For the text-containing cell, return its midpoint in (X, Y) coordinate format. 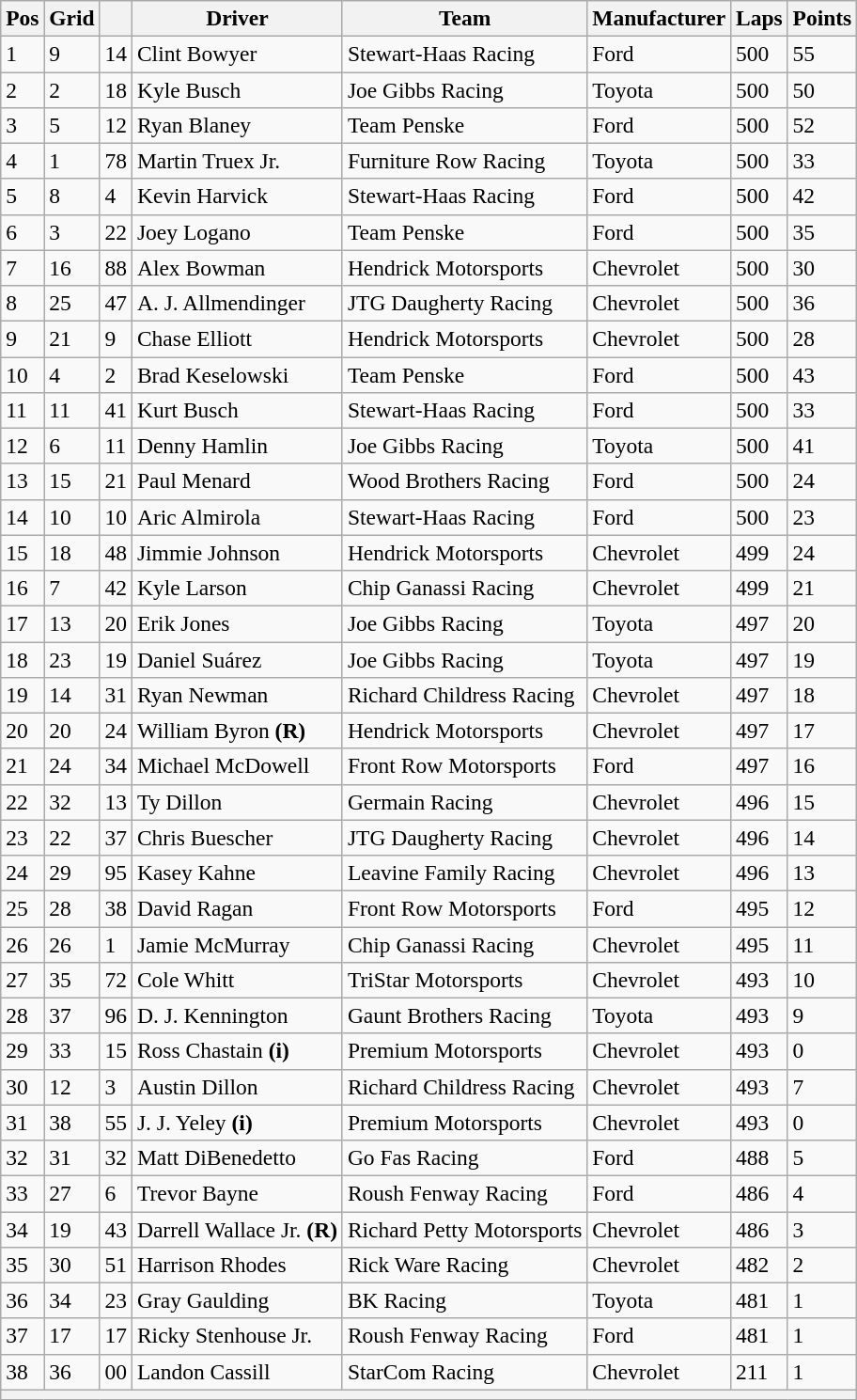
Chase Elliott (237, 338)
Richard Petty Motorsports (464, 1229)
52 (822, 125)
D. J. Kennington (237, 1015)
Ty Dillon (237, 802)
Paul Menard (237, 481)
Team (464, 18)
Chris Buescher (237, 838)
Jamie McMurray (237, 944)
Pos (23, 18)
Points (822, 18)
David Ragan (237, 908)
482 (759, 1265)
Wood Brothers Racing (464, 481)
Cole Whitt (237, 980)
Go Fas Racing (464, 1157)
J. J. Yeley (i) (237, 1123)
Gray Gaulding (237, 1300)
Gaunt Brothers Racing (464, 1015)
Ricky Stenhouse Jr. (237, 1336)
Kevin Harvick (237, 197)
Grid (71, 18)
78 (116, 161)
51 (116, 1265)
Clint Bowyer (237, 54)
A. J. Allmendinger (237, 303)
Ryan Newman (237, 695)
Michael McDowell (237, 766)
Furniture Row Racing (464, 161)
Darrell Wallace Jr. (R) (237, 1229)
Joey Logano (237, 232)
William Byron (R) (237, 731)
Harrison Rhodes (237, 1265)
TriStar Motorsports (464, 980)
Landon Cassill (237, 1372)
Aric Almirola (237, 517)
Matt DiBenedetto (237, 1157)
Ross Chastain (i) (237, 1051)
Kyle Busch (237, 89)
Daniel Suárez (237, 659)
Leavine Family Racing (464, 873)
50 (822, 89)
88 (116, 268)
Kurt Busch (237, 410)
488 (759, 1157)
95 (116, 873)
BK Racing (464, 1300)
Erik Jones (237, 623)
Germain Racing (464, 802)
Trevor Bayne (237, 1193)
Driver (237, 18)
Brad Keselowski (237, 374)
72 (116, 980)
Austin Dillon (237, 1087)
Rick Ware Racing (464, 1265)
Manufacturer (660, 18)
211 (759, 1372)
48 (116, 553)
Laps (759, 18)
Martin Truex Jr. (237, 161)
47 (116, 303)
Alex Bowman (237, 268)
Jimmie Johnson (237, 553)
Kyle Larson (237, 588)
00 (116, 1372)
Kasey Kahne (237, 873)
Denny Hamlin (237, 446)
StarCom Racing (464, 1372)
Ryan Blaney (237, 125)
96 (116, 1015)
